Output the [x, y] coordinate of the center of the cell containing the given text.  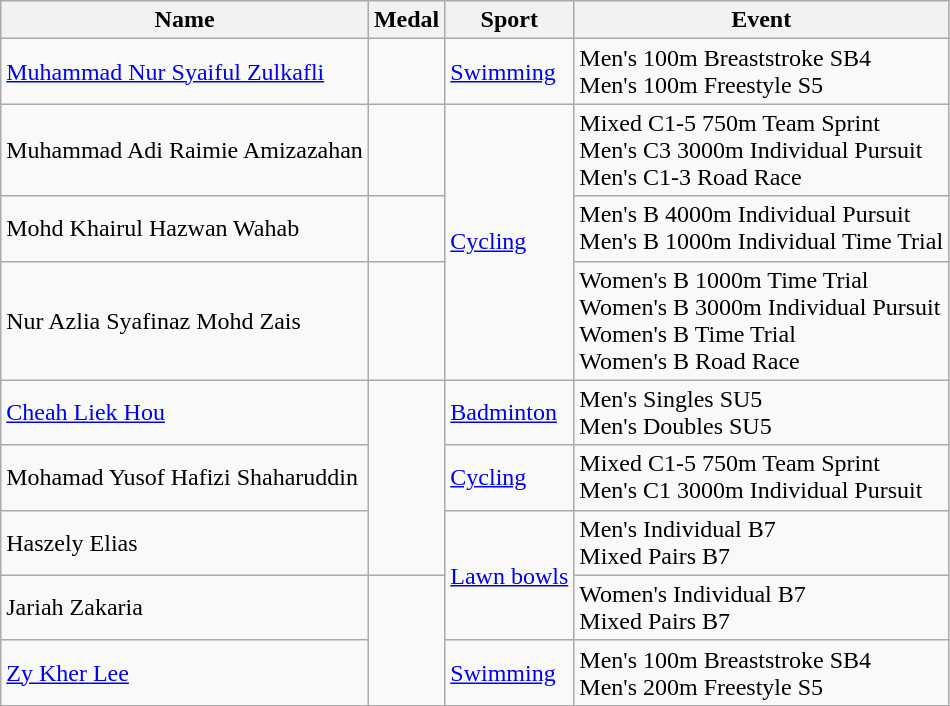
Cheah Liek Hou [185, 412]
Mixed C1-5 750m Team SprintMen's C1 3000m Individual Pursuit [762, 478]
Mohamad Yusof Hafizi Shaharuddin [185, 478]
Mixed C1-5 750m Team SprintMen's C3 3000m Individual PursuitMen's C1-3 Road Race [762, 150]
Jariah Zakaria [185, 608]
Mohd Khairul Hazwan Wahab [185, 228]
Men's Singles SU5Men's Doubles SU5 [762, 412]
Men's Individual B7Mixed Pairs B7 [762, 542]
Lawn bowls [510, 575]
Sport [510, 20]
Event [762, 20]
Medal [406, 20]
Haszely Elias [185, 542]
Women's B 1000m Time TrialWomen's B 3000m Individual PursuitWomen's B Time TrialWomen's B Road Race [762, 320]
Men's 100m Breaststroke SB4Men's 200m Freestyle S5 [762, 672]
Nur Azlia Syafinaz Mohd Zais [185, 320]
Women's Individual B7Mixed Pairs B7 [762, 608]
Muhammad Adi Raimie Amizazahan [185, 150]
Men's B 4000m Individual PursuitMen's B 1000m Individual Time Trial [762, 228]
Badminton [510, 412]
Name [185, 20]
Muhammad Nur Syaiful Zulkafli [185, 72]
Zy Kher Lee [185, 672]
Men's 100m Breaststroke SB4Men's 100m Freestyle S5 [762, 72]
